Determine the (X, Y) coordinate at the center of the cell enclosing the given text.  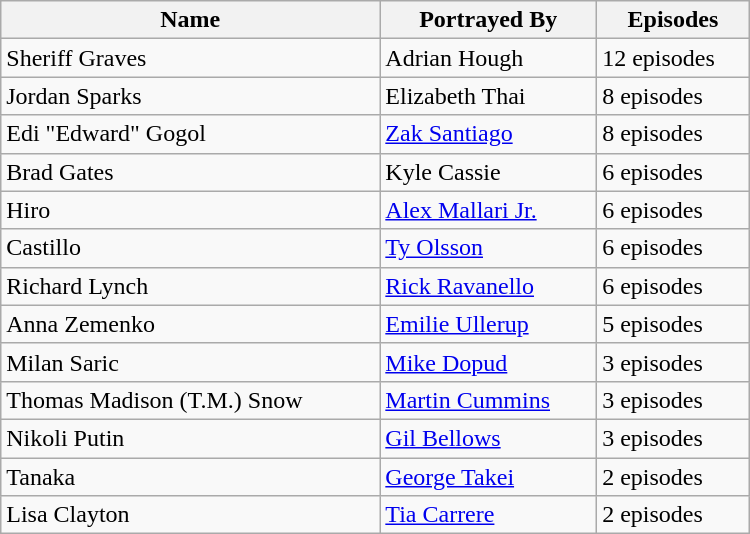
Anna Zemenko (190, 324)
Gil Bellows (488, 438)
Kyle Cassie (488, 172)
George Takei (488, 477)
Emilie Ullerup (488, 324)
Castillo (190, 248)
Nikoli Putin (190, 438)
Brad Gates (190, 172)
Richard Lynch (190, 286)
Tanaka (190, 477)
12 episodes (674, 58)
Lisa Clayton (190, 515)
Alex Mallari Jr. (488, 210)
Jordan Sparks (190, 96)
Adrian Hough (488, 58)
Elizabeth Thai (488, 96)
Portrayed By (488, 20)
Hiro (190, 210)
Name (190, 20)
5 episodes (674, 324)
Martin Cummins (488, 400)
Zak Santiago (488, 134)
Edi "Edward" Gogol (190, 134)
Milan Saric (190, 362)
Sheriff Graves (190, 58)
Tia Carrere (488, 515)
Mike Dopud (488, 362)
Ty Olsson (488, 248)
Episodes (674, 20)
Rick Ravanello (488, 286)
Thomas Madison (T.M.) Snow (190, 400)
